For the text-containing cell, return its midpoint in [X, Y] coordinate format. 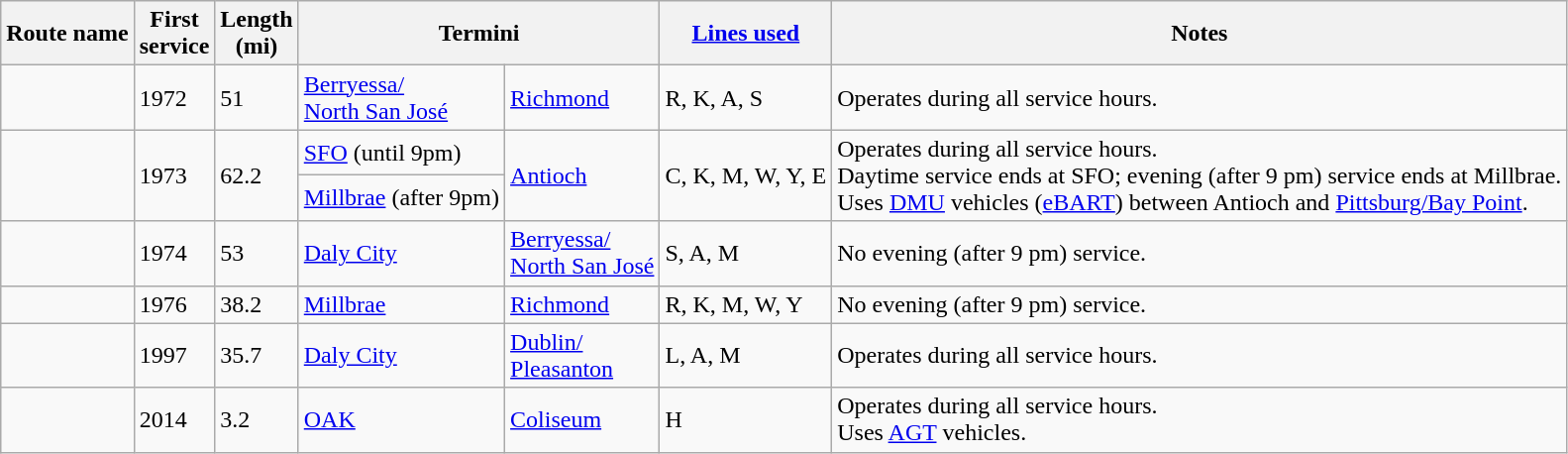
C, K, M, W, Y, E [746, 175]
Notes [1200, 34]
Length(mi) [257, 34]
1972 [174, 97]
Millbrae (after 9pm) [401, 198]
Termini [479, 34]
2014 [174, 420]
Millbrae [401, 304]
1997 [174, 355]
SFO (until 9pm) [401, 153]
1974 [174, 254]
R, K, A, S [746, 97]
38.2 [257, 304]
Operates during all service hours.Uses AGT vehicles. [1200, 420]
Antioch [582, 175]
Coliseum [582, 420]
OAK [401, 420]
H [746, 420]
Route name [67, 34]
L, A, M [746, 355]
35.7 [257, 355]
3.2 [257, 420]
S, A, M [746, 254]
51 [257, 97]
53 [257, 254]
62.2 [257, 175]
1976 [174, 304]
R, K, M, W, Y [746, 304]
1973 [174, 175]
Firstservice [174, 34]
Lines used [746, 34]
Dublin/Pleasanton [582, 355]
